Search for the cell housing the specified text and yield its (x, y) center coordinate. 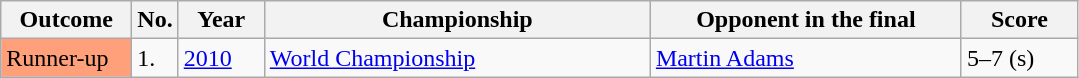
Martin Adams (806, 58)
1. (155, 58)
2010 (221, 58)
World Championship (457, 58)
Outcome (66, 20)
Score (1019, 20)
5–7 (s) (1019, 58)
Championship (457, 20)
Opponent in the final (806, 20)
Runner-up (66, 58)
Year (221, 20)
No. (155, 20)
